From the cell containing the given text, extract its center point as (x, y) coordinate. 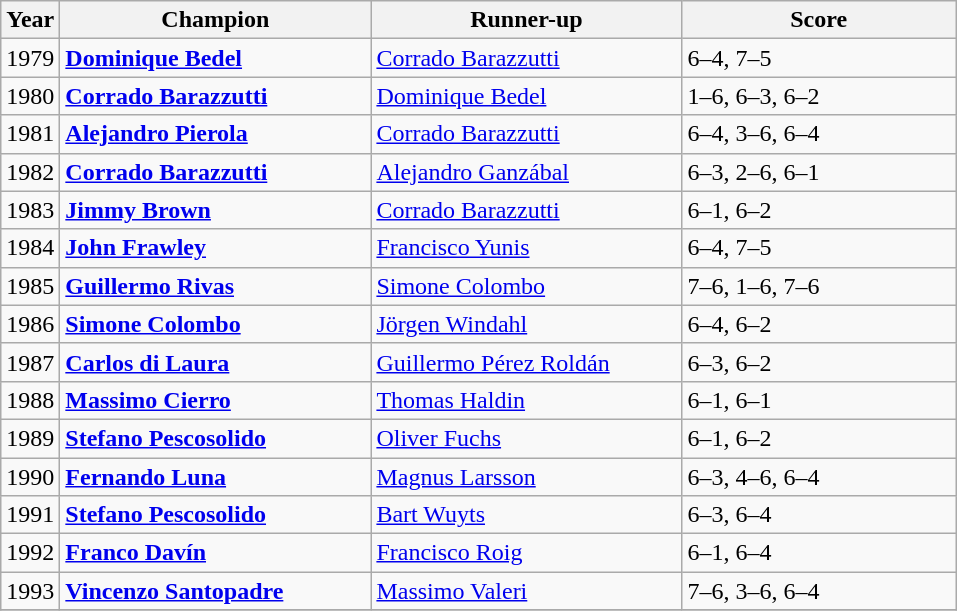
Runner-up (526, 20)
7–6, 3–6, 6–4 (819, 591)
Massimo Valeri (526, 591)
6–3, 2–6, 6–1 (819, 172)
Massimo Cierro (216, 400)
John Frawley (216, 248)
1–6, 6–3, 6–2 (819, 96)
Magnus Larsson (526, 477)
Year (30, 20)
Jimmy Brown (216, 210)
1992 (30, 553)
Bart Wuyts (526, 515)
1983 (30, 210)
Score (819, 20)
1991 (30, 515)
6–4, 3–6, 6–4 (819, 134)
1993 (30, 591)
1989 (30, 438)
1981 (30, 134)
Jörgen Windahl (526, 324)
6–3, 6–2 (819, 362)
1986 (30, 324)
6–3, 6–4 (819, 515)
6–3, 4–6, 6–4 (819, 477)
Alejandro Ganzábal (526, 172)
Franco Davín (216, 553)
Francisco Roig (526, 553)
Carlos di Laura (216, 362)
Champion (216, 20)
1987 (30, 362)
1988 (30, 400)
Guillermo Pérez Roldán (526, 362)
Fernando Luna (216, 477)
1990 (30, 477)
6–1, 6–4 (819, 553)
1979 (30, 58)
6–1, 6–1 (819, 400)
Guillermo Rivas (216, 286)
Francisco Yunis (526, 248)
1982 (30, 172)
Oliver Fuchs (526, 438)
Alejandro Pierola (216, 134)
1980 (30, 96)
Vincenzo Santopadre (216, 591)
7–6, 1–6, 7–6 (819, 286)
Thomas Haldin (526, 400)
6–4, 6–2 (819, 324)
1985 (30, 286)
1984 (30, 248)
